Scan for the cell matching the given text and deliver its [X, Y] coordinate at center. 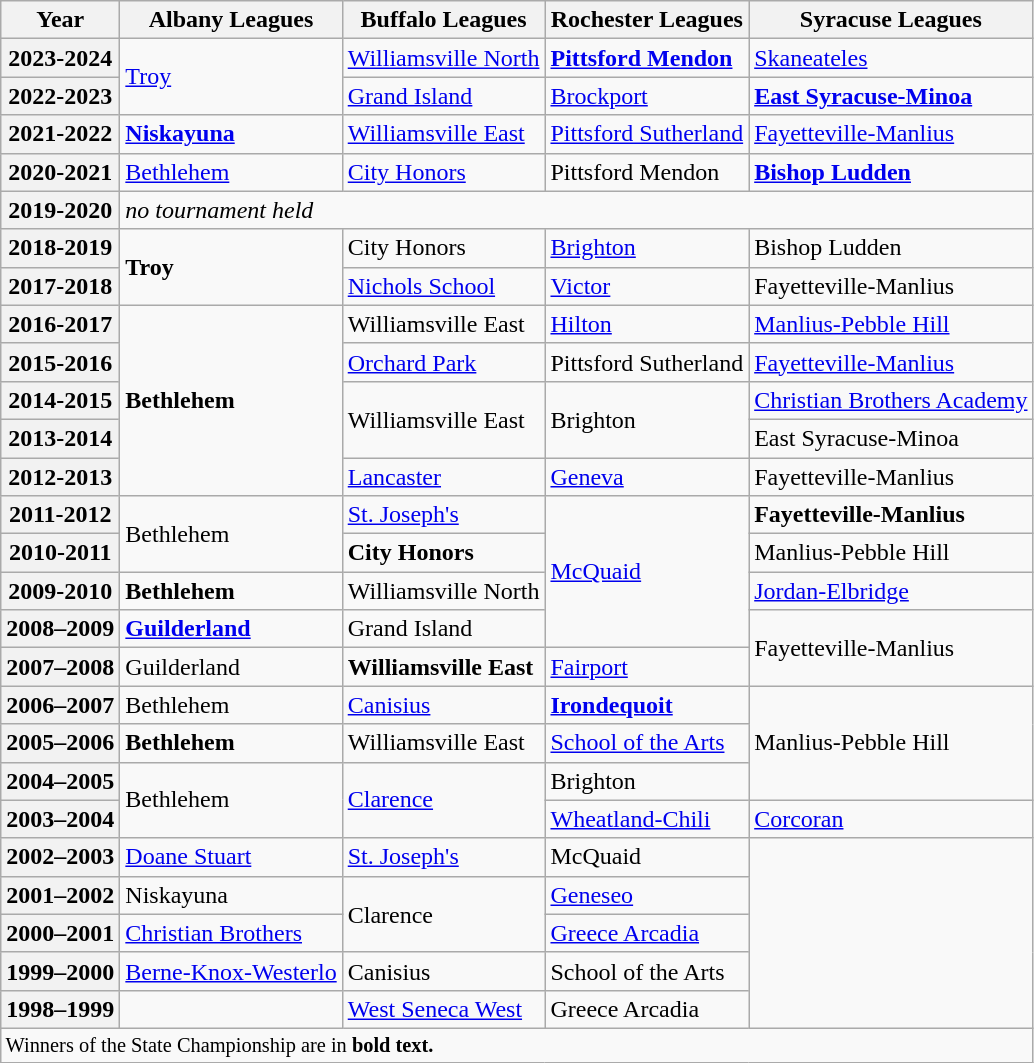
2011-2012 [60, 515]
Buffalo Leagues [444, 20]
2015-2016 [60, 362]
2008–2009 [60, 629]
2006–2007 [60, 705]
Corcoran [891, 819]
2017-2018 [60, 286]
Irondequoit [647, 705]
2021-2022 [60, 134]
2005–2006 [60, 743]
2019-2020 [60, 210]
2007–2008 [60, 667]
Jordan-Elbridge [891, 591]
Hilton [647, 324]
Fairport [647, 667]
no tournament held [576, 210]
2023-2024 [60, 58]
Winners of the State Championship are in bold text. [517, 1045]
Orchard Park [444, 362]
2001–2002 [60, 895]
Geneva [647, 477]
2012-2013 [60, 477]
Wheatland-Chili [647, 819]
Victor [647, 286]
2010-2011 [60, 553]
2000–2001 [60, 933]
Geneseo [647, 895]
West Seneca West [444, 1009]
2004–2005 [60, 781]
2016-2017 [60, 324]
2002–2003 [60, 857]
Christian Brothers Academy [891, 400]
Nichols School [444, 286]
Albany Leagues [231, 20]
2022-2023 [60, 96]
2018-2019 [60, 248]
Skaneateles [891, 58]
Rochester Leagues [647, 20]
Christian Brothers [231, 933]
2009-2010 [60, 591]
1998–1999 [60, 1009]
Doane Stuart [231, 857]
1999–2000 [60, 971]
Lancaster [444, 477]
2013-2014 [60, 438]
Brockport [647, 96]
2003–2004 [60, 819]
2020-2021 [60, 172]
Berne-Knox-Westerlo [231, 971]
Year [60, 20]
Syracuse Leagues [891, 20]
2014-2015 [60, 400]
